For the text-containing cell, return its midpoint in (X, Y) coordinate format. 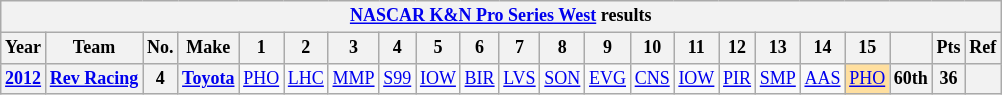
6 (480, 48)
2 (306, 48)
2012 (24, 78)
14 (822, 48)
10 (652, 48)
NASCAR K&N Pro Series West results (501, 16)
AAS (822, 78)
8 (562, 48)
No. (160, 48)
11 (696, 48)
7 (520, 48)
SMP (778, 78)
Ref (983, 48)
15 (868, 48)
MMP (354, 78)
36 (948, 78)
9 (608, 48)
S99 (398, 78)
Year (24, 48)
CNS (652, 78)
Toyota (208, 78)
Make (208, 48)
LHC (306, 78)
1 (262, 48)
13 (778, 48)
EVG (608, 78)
Pts (948, 48)
12 (738, 48)
5 (438, 48)
Rev Racing (94, 78)
LVS (520, 78)
BIR (480, 78)
60th (912, 78)
SON (562, 78)
PIR (738, 78)
3 (354, 48)
Team (94, 48)
